Return the (x, y) coordinate for the center point of the cell that contains the specified text.  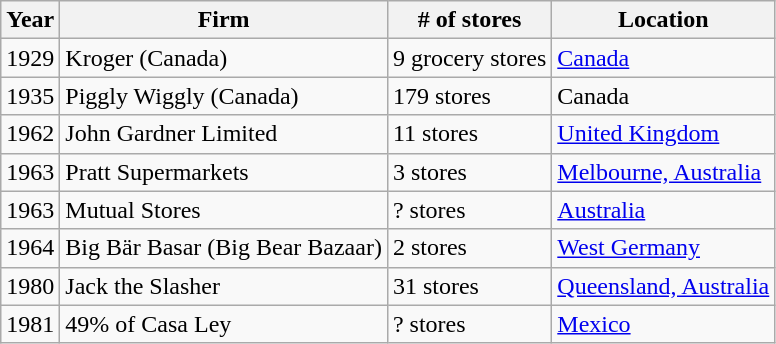
Mexico (664, 324)
West Germany (664, 248)
Australia (664, 210)
Queensland, Australia (664, 286)
# of stores (469, 20)
1964 (30, 248)
Firm (224, 20)
179 stores (469, 96)
Kroger (Canada) (224, 58)
United Kingdom (664, 134)
Piggly Wiggly (Canada) (224, 96)
11 stores (469, 134)
1935 (30, 96)
2 stores (469, 248)
1962 (30, 134)
Mutual Stores (224, 210)
3 stores (469, 172)
John Gardner Limited (224, 134)
Jack the Slasher (224, 286)
Big Bär Basar (Big Bear Bazaar) (224, 248)
49% of Casa Ley (224, 324)
9 grocery stores (469, 58)
Melbourne, Australia (664, 172)
1981 (30, 324)
1929 (30, 58)
Location (664, 20)
31 stores (469, 286)
Pratt Supermarkets (224, 172)
Year (30, 20)
1980 (30, 286)
